Pinpoint the cell where the given text exists, returning its (x, y) midpoint coordinate. 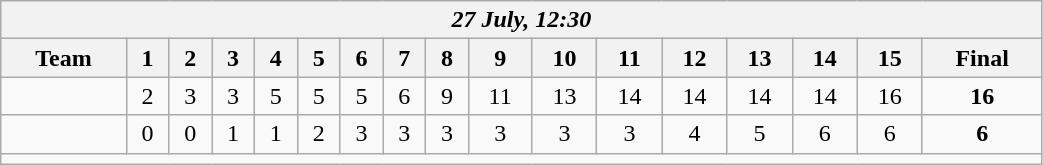
7 (404, 58)
10 (564, 58)
12 (694, 58)
Team (64, 58)
Final (982, 58)
15 (890, 58)
27 July, 12:30 (522, 20)
8 (448, 58)
